Scan for the cell matching the given text and deliver its (x, y) coordinate at center. 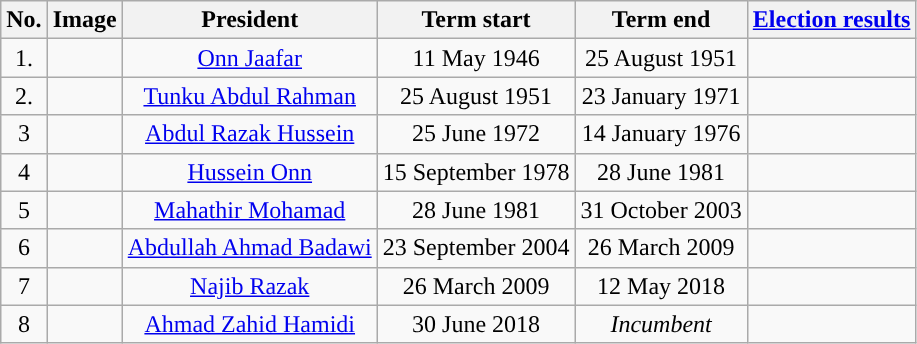
Incumbent (661, 324)
11 May 1946 (476, 58)
23 January 1971 (661, 96)
30 June 2018 (476, 324)
7 (24, 286)
No. (24, 20)
Abdullah Ahmad Badawi (250, 248)
Najib Razak (250, 286)
6 (24, 248)
Hussein Onn (250, 172)
Term start (476, 20)
31 October 2003 (661, 210)
Ahmad Zahid Hamidi (250, 324)
25 June 1972 (476, 134)
Image (84, 20)
Abdul Razak Hussein (250, 134)
2. (24, 96)
5 (24, 210)
Onn Jaafar (250, 58)
President (250, 20)
12 May 2018 (661, 286)
Mahathir Mohamad (250, 210)
Term end (661, 20)
1. (24, 58)
3 (24, 134)
4 (24, 172)
Tunku Abdul Rahman (250, 96)
15 September 1978 (476, 172)
23 September 2004 (476, 248)
14 January 1976 (661, 134)
8 (24, 324)
Election results (832, 20)
